Determine the (x, y) coordinate at the center of the cell enclosing the given text.  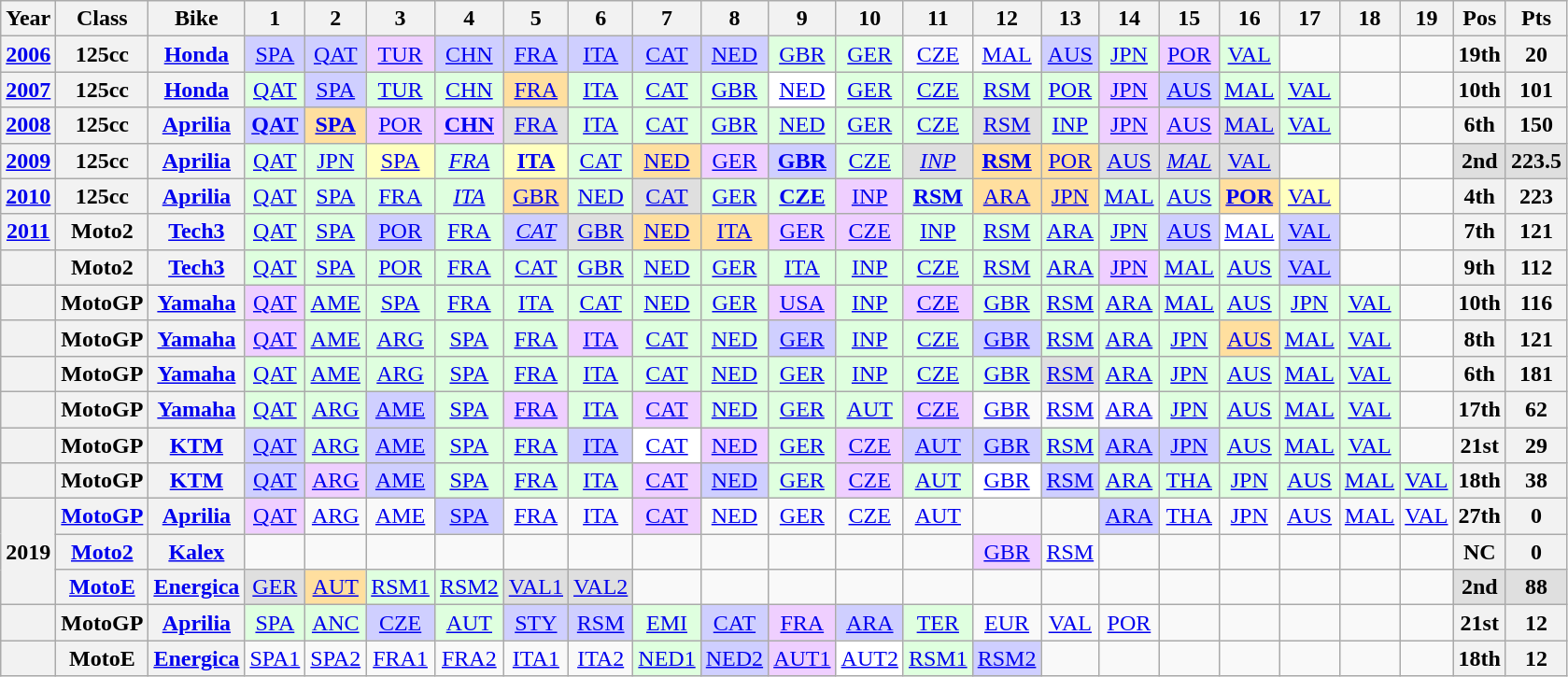
STY (536, 623)
FRA2 (469, 658)
4 (469, 19)
9th (1479, 267)
2007 (28, 90)
150 (1535, 125)
15 (1189, 19)
17 (1309, 19)
ITA2 (601, 658)
2 (336, 19)
USA (802, 303)
TER (938, 623)
VAL1 (536, 587)
NED1 (667, 658)
7 (667, 19)
Kalex (196, 552)
14 (1129, 19)
3 (401, 19)
FRA1 (401, 658)
7th (1479, 232)
10 (869, 19)
SPA2 (336, 658)
SPA1 (275, 658)
Year (28, 19)
AUT1 (802, 658)
223 (1535, 196)
2009 (28, 161)
VAL2 (601, 587)
11 (938, 19)
9 (802, 19)
19th (1479, 54)
Bike (196, 19)
EMI (667, 623)
2008 (28, 125)
29 (1535, 445)
38 (1535, 481)
EUR (1007, 623)
4th (1479, 196)
2011 (28, 232)
8th (1479, 338)
8 (734, 19)
6 (601, 19)
223.5 (1535, 161)
AUT2 (869, 658)
2019 (28, 552)
ANC (336, 623)
ITA1 (536, 658)
13 (1070, 19)
2010 (28, 196)
112 (1535, 267)
181 (1535, 374)
18 (1369, 19)
27th (1479, 516)
2006 (28, 54)
88 (1535, 587)
20 (1535, 54)
Class (103, 19)
NC (1479, 552)
17th (1479, 409)
16 (1250, 19)
19 (1427, 19)
NED2 (734, 658)
5 (536, 19)
101 (1535, 90)
62 (1535, 409)
Pts (1535, 19)
Pos (1479, 19)
116 (1535, 303)
1 (275, 19)
